Provide the [x, y] coordinate of the cell's center where the given text is located.  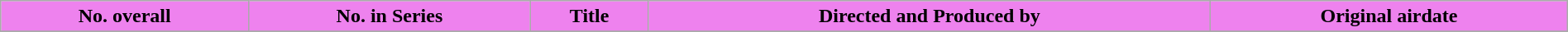
No. overall [125, 16]
No. in Series [390, 16]
Original airdate [1389, 16]
Title [589, 16]
Directed and Produced by [930, 16]
